Determine the (X, Y) coordinate at the center of the cell enclosing the given text.  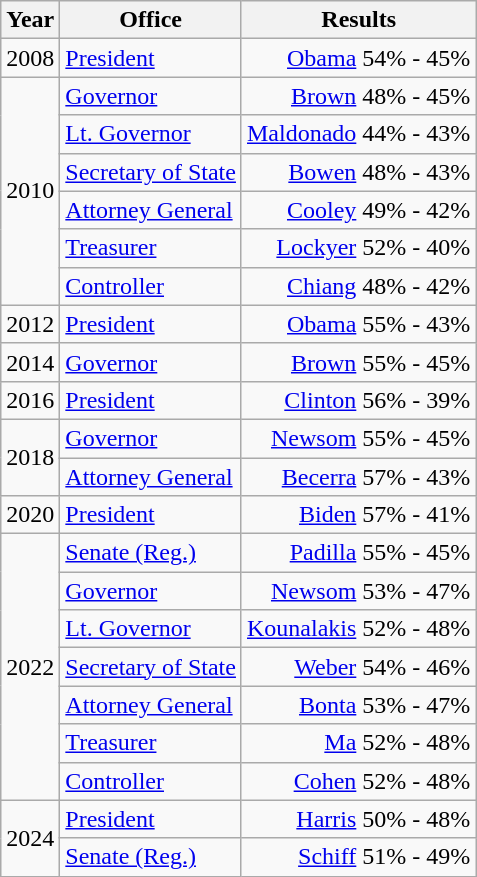
2022 (30, 667)
2020 (30, 515)
2018 (30, 457)
Becerra 57% - 43% (358, 477)
2014 (30, 362)
Schiff 51% - 49% (358, 857)
Harris 50% - 48% (358, 819)
Newsom 53% - 47% (358, 591)
Maldonado 44% - 43% (358, 134)
Obama 55% - 43% (358, 324)
Year (30, 20)
2010 (30, 191)
Ma 52% - 48% (358, 743)
Padilla 55% - 45% (358, 553)
2016 (30, 400)
Obama 54% - 45% (358, 58)
Office (151, 20)
Weber 54% - 46% (358, 667)
Clinton 56% - 39% (358, 400)
2008 (30, 58)
Lockyer 52% - 40% (358, 248)
Cooley 49% - 42% (358, 210)
Chiang 48% - 42% (358, 286)
Brown 48% - 45% (358, 96)
Newsom 55% - 45% (358, 438)
2024 (30, 838)
2012 (30, 324)
Results (358, 20)
Kounalakis 52% - 48% (358, 629)
Biden 57% - 41% (358, 515)
Bowen 48% - 43% (358, 172)
Cohen 52% - 48% (358, 781)
Bonta 53% - 47% (358, 705)
Brown 55% - 45% (358, 362)
